Return the (x, y) coordinate for the center point of the cell that contains the specified text.  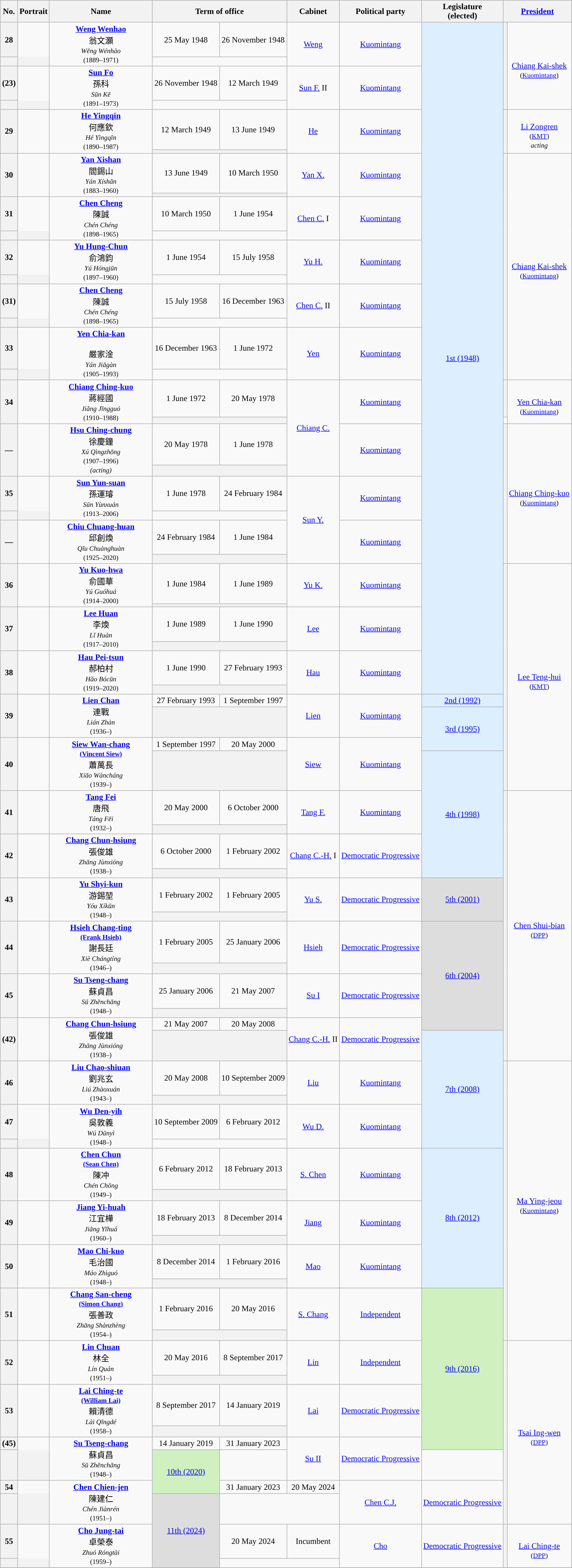
Liu Chao-shiuan劉兆玄Liú Zhàoxuán(1943–) (101, 1083)
Lai Ching-te(DPP) (539, 1546)
No. (9, 12)
10th (2020) (186, 1472)
Tsai Ing-wen(DPP) (539, 1433)
47 (9, 1122)
Lee Teng-hui(KMT) (539, 677)
Chen C.J. (380, 1502)
25 May 1948 (186, 39)
Yen (313, 354)
55 (9, 1541)
Ma Ying-jeou(Kuomintang) (539, 1201)
42 (9, 856)
Legislature(elected) (462, 12)
(45) (9, 1444)
4th (1998) (462, 814)
Chiang Ching-kuo蔣經國Jiǎng Jīngguó(1910–1988) (101, 402)
49 (9, 1222)
Chiang Ching-kuo(Kuomintang) (539, 493)
Wu Den-yih吳敦義Wú Dūnyì(1948–) (101, 1126)
2nd (1992) (462, 701)
Hsu Ching-chung徐慶鐘Xú Qìngzhōng(1907–1996)(acting) (101, 450)
52 (9, 1363)
38 (9, 672)
Yen Chia-kan嚴家淦Yán Jiāgàn(1905–1993) (101, 354)
S. Chen (313, 1174)
29 (9, 131)
5th (2001) (462, 899)
Lien (313, 716)
35 (9, 493)
Chen C. I (313, 218)
Sun Yun-suan孫運璿Sūn Yùnxuán(1913–2006) (101, 498)
Sun Y. (313, 520)
Tang Fei唐飛Táng Fēi(1932–) (101, 812)
45 (9, 996)
Hsieh Chang-ting(Frank Hsieh)謝長廷Xiè Chángtíng(1946–) (101, 948)
Yu Hung-Chun俞鴻鈞Yú Hóngjūn(1897–1960) (101, 262)
44 (9, 948)
Yu Kuo-hwa俞國華Yú Guóhuá(1914–2000) (101, 585)
Yen Chia-kan(Kuomintang) (539, 402)
Chiu Chuang-huan邱創煥Qīu Chuànghuàn(1925–2020) (101, 541)
Mao Chi-kuo毛治國Máo Zhìguó(1948–) (101, 1266)
9th (2016) (462, 1369)
Chen C. II (313, 305)
28 (9, 39)
Sun F. II (313, 88)
Chang C.-H. I (313, 856)
36 (9, 585)
Yu S. (313, 899)
Siew Wan-chang(Vincent Siew)蕭萬長Xiāo Wàncháng(1939–) (101, 764)
1st (1948) (462, 358)
He (313, 131)
32 (9, 257)
Yan Xishan閻錫山Yán Xíshān(1883–1960) (101, 175)
Chiang C. (313, 428)
Sun Fo孫科Sūn Kē(1891–1973) (101, 88)
(31) (9, 301)
Political party (380, 12)
Hsieh (313, 948)
7th (2008) (462, 1089)
Lai (313, 1411)
Li Zongren(KMT)acting (539, 131)
S. Chang (313, 1314)
50 (9, 1266)
Yu K. (313, 585)
He Yingqin何應欽Hé Yìngqīn(1890–1987) (101, 131)
39 (9, 716)
Wu D. (313, 1126)
Yu H. (313, 262)
Chen Chien-jen陳建仁Chén Jiànrén(1951–) (101, 1502)
Yan X. (313, 175)
Jiang (313, 1222)
54 (9, 1487)
Hau (313, 672)
Incumbent (313, 1541)
Su I (313, 996)
Siew (313, 764)
Lee Huan李煥Lǐ Huàn(1917–2010) (101, 629)
(42) (9, 1039)
53 (9, 1411)
Portrait (34, 12)
Yu Shyi-kun游錫堃Yóu Xíkūn(1948–) (101, 899)
Cho (380, 1546)
Liu (313, 1083)
Chen Shui-bian(DPP) (539, 926)
48 (9, 1174)
President (537, 12)
(23) (9, 83)
51 (9, 1314)
Lin Chuan林全Lín Quán(1951–) (101, 1363)
34 (9, 402)
43 (9, 899)
46 (9, 1083)
Chang C.-H. II (313, 1039)
33 (9, 348)
Tang F. (313, 812)
Chang San-cheng(Simon Chang)張善政Zhāng Shànzhèng(1954–) (101, 1314)
11th (2024) (186, 1531)
Name (101, 12)
Weng (313, 44)
Weng Wenhao翁文灝Wēng Wénhào(1889–1971) (101, 44)
41 (9, 812)
31 (9, 214)
3rd (1995) (462, 729)
8th (2012) (462, 1218)
37 (9, 629)
Su II (313, 1459)
Cho Jung-tai卓榮泰Zhuó Róngtài(1959–) (101, 1546)
Chen Chun(Sean Chen)陳冲Chén Chōng(1949–) (101, 1174)
Hau Pei-tsun郝柏村Hǎo Bócūn(1919–2020) (101, 672)
Lin (313, 1363)
40 (9, 764)
Cabinet (313, 12)
Jiang Yi-huah江宜樺Jiāng Yīhuá(1960–) (101, 1222)
30 (9, 175)
6th (2004) (462, 975)
Term of office (220, 12)
Lee (313, 629)
Lai Ching-te(William Lai)賴清德Lài Qīngdé(1958–) (101, 1411)
Lien Chan連戰Lián Zhàn(1936–) (101, 716)
Mao (313, 1266)
